Pinpoint the cell where the given text exists, returning its (x, y) midpoint coordinate. 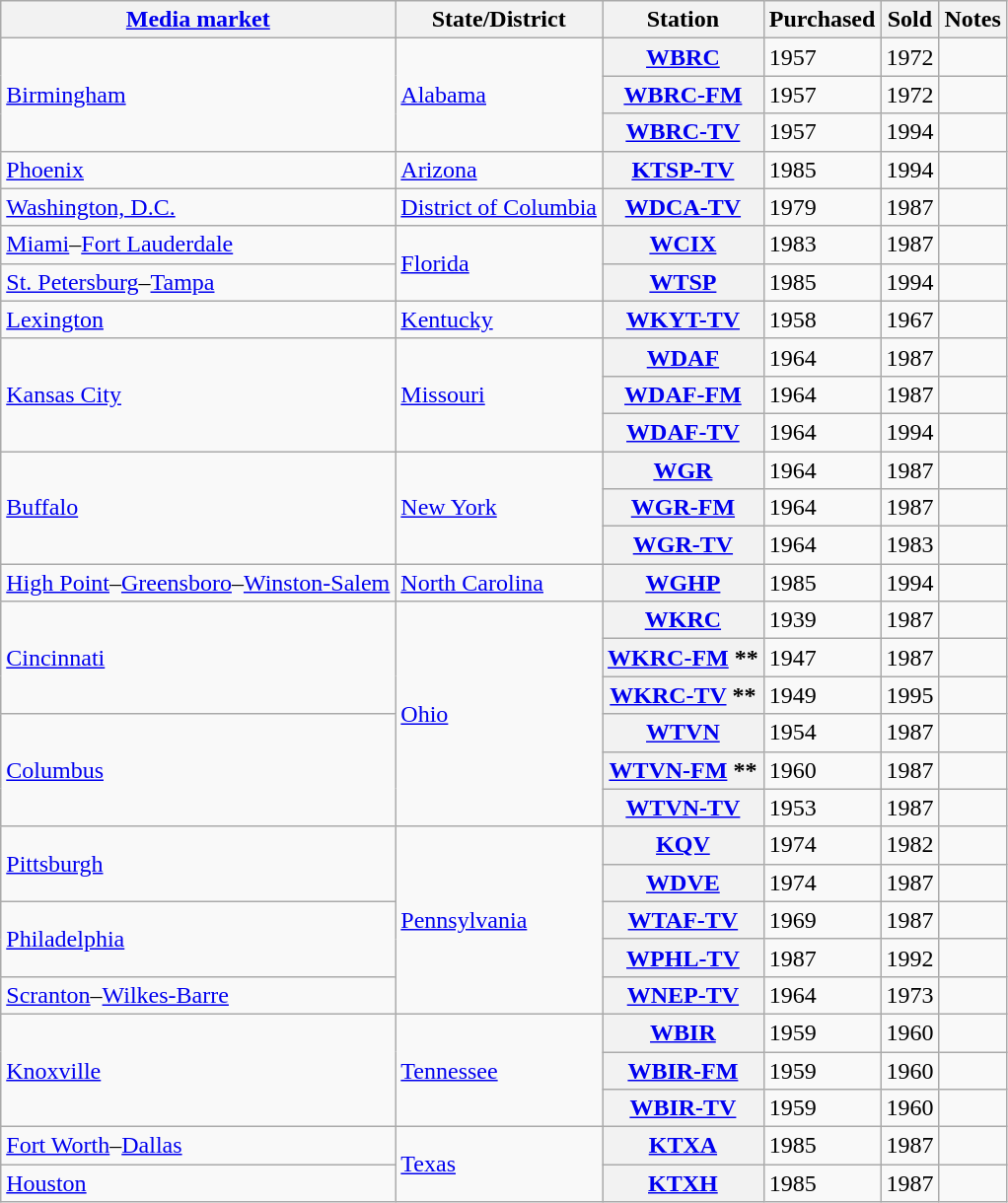
Columbus (198, 770)
WTSP (684, 282)
WGR-FM (684, 508)
Houston (198, 1183)
WGHP (684, 583)
1973 (909, 995)
St. Petersburg–Tampa (198, 282)
WTAF-TV (684, 920)
WPHL-TV (684, 957)
1953 (823, 808)
WBRC-TV (684, 132)
Buffalo (198, 508)
Notes (972, 20)
Media market (198, 20)
1947 (823, 658)
WDCA-TV (684, 207)
WBIR-TV (684, 1108)
Florida (499, 263)
Philadelphia (198, 939)
Pittsburgh (198, 864)
KTXH (684, 1183)
Texas (499, 1165)
KTSP-TV (684, 170)
Kansas City (198, 394)
Fort Worth–Dallas (198, 1146)
Knoxville (198, 1070)
WTVN-TV (684, 808)
Lexington (198, 319)
State/District (499, 20)
Washington, D.C. (198, 207)
WBRC (684, 57)
1967 (909, 319)
Cincinnati (198, 658)
High Point–Greensboro–Winston-Salem (198, 583)
1982 (909, 845)
WTVN-FM ** (684, 770)
Kentucky (499, 319)
WDAF (684, 357)
Miami–Fort Lauderdale (198, 245)
WBIR-FM (684, 1070)
WKRC-FM ** (684, 658)
WKYT-TV (684, 319)
WCIX (684, 245)
WBRC-FM (684, 95)
WDAF-FM (684, 394)
WTVN (684, 733)
Arizona (499, 170)
WBIR (684, 1032)
WDAF-TV (684, 432)
Tennessee (499, 1070)
North Carolina (499, 583)
KTXA (684, 1146)
1939 (823, 620)
Sold (909, 20)
WDVE (684, 883)
District of Columbia (499, 207)
1979 (823, 207)
WKRC-TV ** (684, 695)
Phoenix (198, 170)
Scranton–Wilkes-Barre (198, 995)
WNEP-TV (684, 995)
Station (684, 20)
Missouri (499, 394)
KQV (684, 845)
WGR (684, 470)
Pennsylvania (499, 920)
Purchased (823, 20)
1954 (823, 733)
1949 (823, 695)
WKRC (684, 620)
Birmingham (198, 95)
1992 (909, 957)
Ohio (499, 714)
WGR-TV (684, 545)
1969 (823, 920)
1995 (909, 695)
Alabama (499, 95)
New York (499, 508)
1958 (823, 319)
